Locate the cell with the specified text and output its [X, Y] center coordinate. 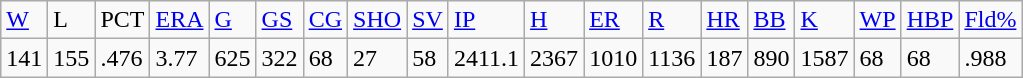
G [232, 20]
2411.1 [486, 58]
890 [772, 58]
1587 [824, 58]
27 [378, 58]
BB [772, 20]
ERA [180, 20]
CG [325, 20]
.988 [990, 58]
SV [428, 20]
58 [428, 58]
IP [486, 20]
HBP [930, 20]
187 [724, 58]
625 [232, 58]
H [554, 20]
W [24, 20]
2367 [554, 58]
R [672, 20]
1010 [614, 58]
322 [280, 58]
L [72, 20]
141 [24, 58]
GS [280, 20]
ER [614, 20]
HR [724, 20]
1136 [672, 58]
PCT [122, 20]
SHO [378, 20]
K [824, 20]
Fld% [990, 20]
155 [72, 58]
.476 [122, 58]
3.77 [180, 58]
WP [878, 20]
